Return the [X, Y] coordinate for the center point of the cell that contains the specified text.  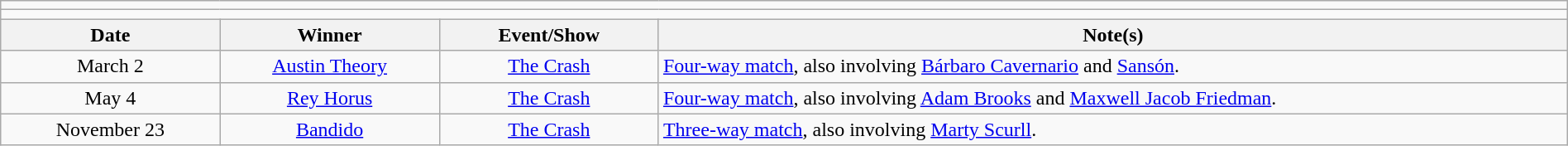
Four-way match, also involving Bárbaro Cavernario and Sansón. [1113, 66]
March 2 [111, 66]
Four-way match, also involving Adam Brooks and Maxwell Jacob Friedman. [1113, 98]
Three-way match, also involving Marty Scurll. [1113, 129]
Rey Horus [329, 98]
Date [111, 35]
Winner [329, 35]
November 23 [111, 129]
Austin Theory [329, 66]
Event/Show [549, 35]
Note(s) [1113, 35]
May 4 [111, 98]
Bandido [329, 129]
